Scan for the cell matching the given text and deliver its (X, Y) coordinate at center. 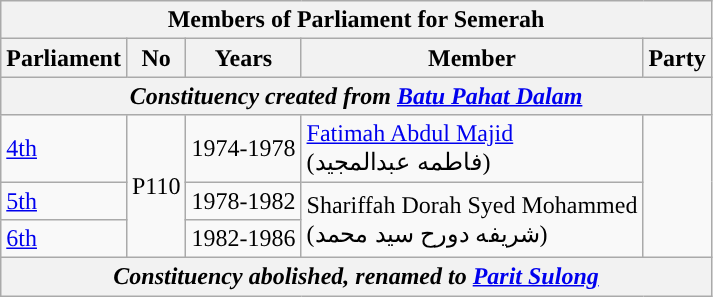
Constituency created from Batu Pahat Dalam (356, 96)
Party (677, 58)
P110 (156, 186)
Shariffah Dorah Syed Mohammed (شريفه دورح سيد محمد) (472, 220)
Years (244, 58)
Member (472, 58)
4th (64, 148)
Parliament (64, 58)
5th (64, 201)
No (156, 58)
1974-1978 (244, 148)
6th (64, 239)
Fatimah Abdul Majid (فاطمه عبدالمجيد) (472, 148)
Constituency abolished, renamed to Parit Sulong (356, 277)
Members of Parliament for Semerah (356, 20)
1978-1982 (244, 201)
1982-1986 (244, 239)
